Capture the cell that displays the provided text and extract its (X, Y) central coordinate. 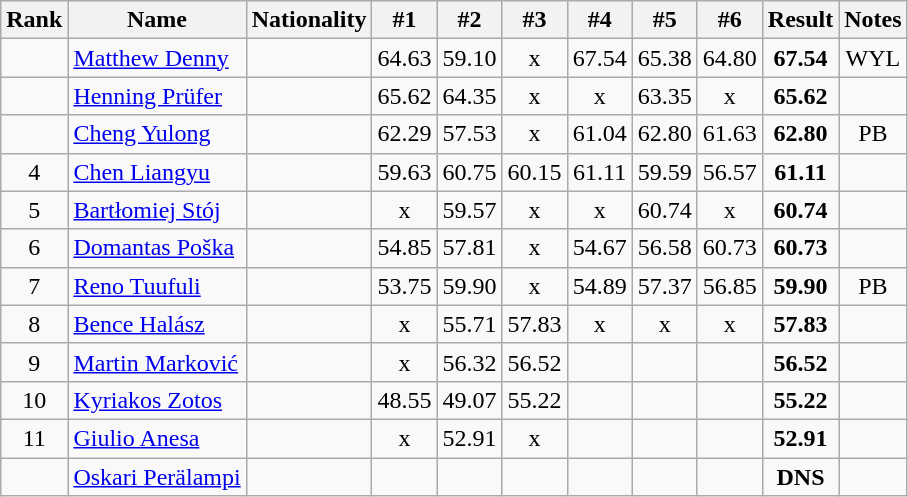
59.59 (664, 172)
64.80 (730, 58)
8 (34, 324)
Henning Prüfer (157, 96)
11 (34, 438)
DNS (800, 477)
Nationality (309, 20)
Rank (34, 20)
55.71 (470, 324)
Bence Halász (157, 324)
56.58 (664, 248)
61.63 (730, 134)
60.75 (470, 172)
Chen Liangyu (157, 172)
53.75 (404, 286)
56.57 (730, 172)
Bartłomiej Stój (157, 210)
Cheng Yulong (157, 134)
Notes (873, 20)
48.55 (404, 400)
56.85 (730, 286)
57.53 (470, 134)
Name (157, 20)
#5 (664, 20)
61.04 (600, 134)
54.89 (600, 286)
54.67 (600, 248)
Martin Marković (157, 362)
9 (34, 362)
65.38 (664, 58)
WYL (873, 58)
Kyriakos Zotos (157, 400)
#6 (730, 20)
4 (34, 172)
56.32 (470, 362)
Matthew Denny (157, 58)
Reno Tuufuli (157, 286)
#2 (470, 20)
7 (34, 286)
64.63 (404, 58)
57.37 (664, 286)
Result (800, 20)
59.10 (470, 58)
54.85 (404, 248)
59.63 (404, 172)
Giulio Anesa (157, 438)
#4 (600, 20)
#1 (404, 20)
6 (34, 248)
Domantas Poška (157, 248)
64.35 (470, 96)
63.35 (664, 96)
62.29 (404, 134)
Oskari Perälampi (157, 477)
57.81 (470, 248)
49.07 (470, 400)
10 (34, 400)
59.57 (470, 210)
5 (34, 210)
#3 (534, 20)
60.15 (534, 172)
